Return the [X, Y] coordinate for the center point of the cell that contains the specified text.  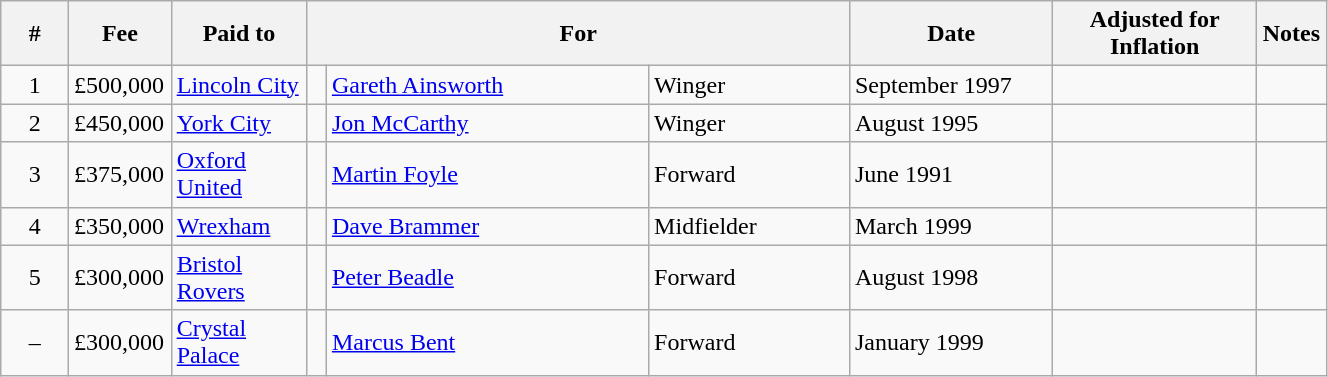
Bristol Rovers [239, 278]
Crystal Palace [239, 342]
Lincoln City [239, 85]
# [35, 34]
£375,000 [120, 174]
Jon McCarthy [487, 123]
Wrexham [239, 226]
August 1995 [950, 123]
Fee [120, 34]
£450,000 [120, 123]
Marcus Bent [487, 342]
5 [35, 278]
Peter Beadle [487, 278]
January 1999 [950, 342]
1 [35, 85]
Midfielder [750, 226]
Adjusted for Inflation [1154, 34]
March 1999 [950, 226]
Paid to [239, 34]
September 1997 [950, 85]
Gareth Ainsworth [487, 85]
3 [35, 174]
£500,000 [120, 85]
4 [35, 226]
York City [239, 123]
Oxford United [239, 174]
Date [950, 34]
Notes [1291, 34]
Martin Foyle [487, 174]
August 1998 [950, 278]
– [35, 342]
£350,000 [120, 226]
Dave Brammer [487, 226]
2 [35, 123]
June 1991 [950, 174]
For [578, 34]
